Output the [x, y] coordinate of the center of the cell containing the given text.  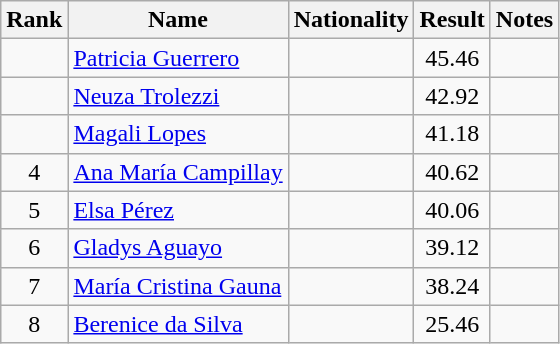
41.18 [452, 134]
5 [34, 210]
39.12 [452, 248]
Rank [34, 20]
Gladys Aguayo [178, 248]
Result [452, 20]
38.24 [452, 286]
Ana María Campillay [178, 172]
Magali Lopes [178, 134]
Elsa Pérez [178, 210]
8 [34, 324]
Berenice da Silva [178, 324]
Neuza Trolezzi [178, 96]
4 [34, 172]
7 [34, 286]
42.92 [452, 96]
Patricia Guerrero [178, 58]
Nationality [351, 20]
40.62 [452, 172]
6 [34, 248]
25.46 [452, 324]
45.46 [452, 58]
Name [178, 20]
40.06 [452, 210]
María Cristina Gauna [178, 286]
Notes [524, 20]
